For the text-containing cell, return its midpoint in (x, y) coordinate format. 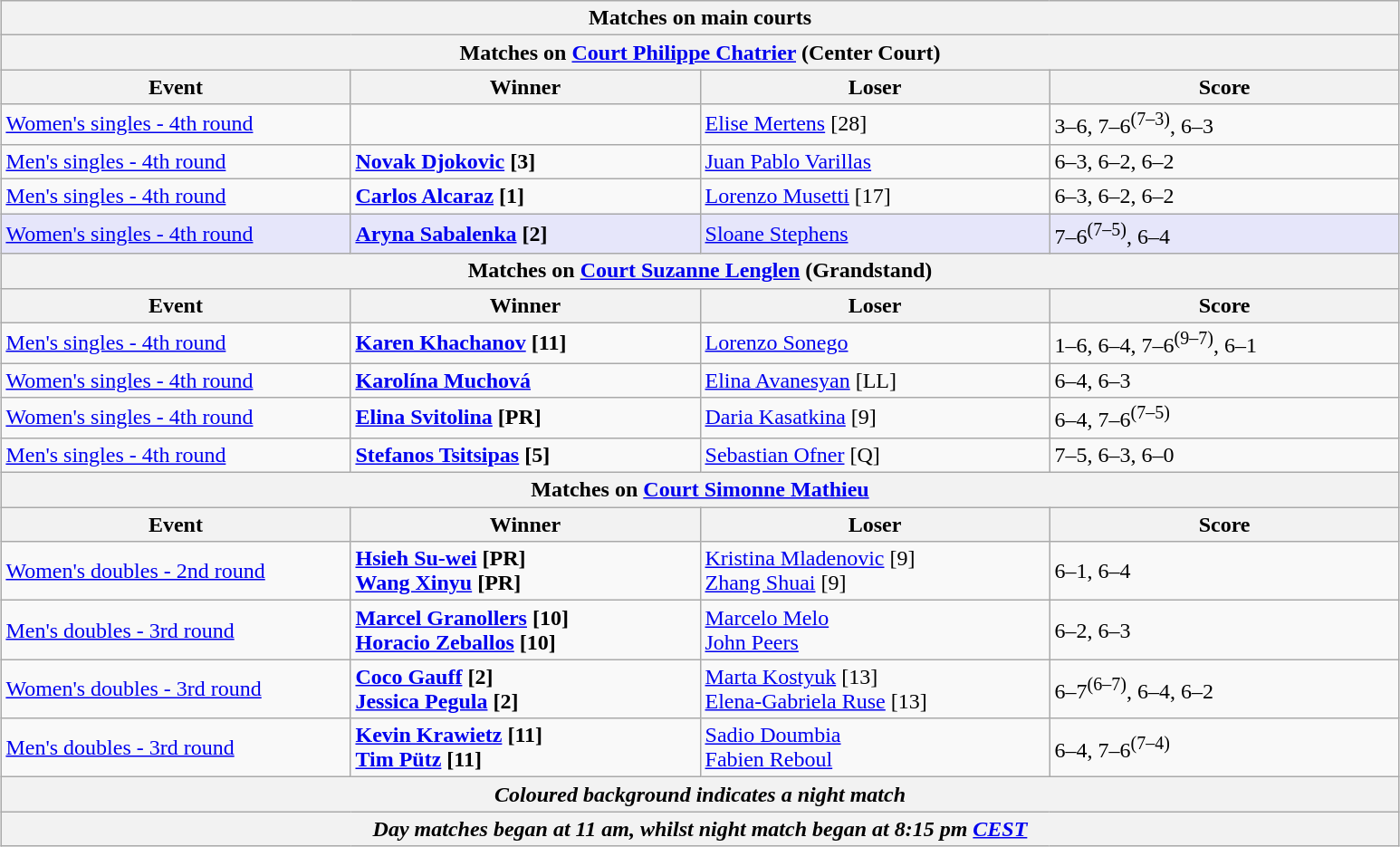
Carlos Alcaraz [1] (525, 197)
Sloane Stephens (875, 234)
Matches on Court Philippe Chatrier (Center Court) (700, 53)
6–2, 6–3 (1224, 630)
Juan Pablo Varillas (875, 161)
6–4, 7–6(7–4) (1224, 748)
Aryna Sabalenka [2] (525, 234)
6–1, 6–4 (1224, 571)
Hsieh Su-wei [PR] Wang Xinyu [PR] (525, 571)
Matches on main courts (700, 18)
Day matches began at 11 am, whilst night match began at 8:15 pm CEST (700, 829)
Karen Khachanov [11] (525, 342)
Lorenzo Sonego (875, 342)
Karolína Muchová (525, 380)
Matches on Court Simonne Mathieu (700, 490)
6–4, 6–3 (1224, 380)
6–7(6–7), 6–4, 6–2 (1224, 688)
7–5, 6–3, 6–0 (1224, 455)
Elina Svitolina [PR] (525, 419)
1–6, 6–4, 7–6(9–7), 6–1 (1224, 342)
Marcel Granollers [10] Horacio Zeballos [10] (525, 630)
3–6, 7–6(7–3), 6–3 (1224, 125)
Sebastian Ofner [Q] (875, 455)
Matches on Court Suzanne Lenglen (Grandstand) (700, 271)
Elina Avanesyan [LL] (875, 380)
Kevin Krawietz [11] Tim Pütz [11] (525, 748)
Novak Djokovic [3] (525, 161)
Stefanos Tsitsipas [5] (525, 455)
6–4, 7–6(7–5) (1224, 419)
7–6(7–5), 6–4 (1224, 234)
Lorenzo Musetti [17] (875, 197)
Coloured background indicates a night match (700, 794)
Daria Kasatkina [9] (875, 419)
Marta Kostyuk [13] Elena-Gabriela Ruse [13] (875, 688)
Kristina Mladenovic [9] Zhang Shuai [9] (875, 571)
Coco Gauff [2] Jessica Pegula [2] (525, 688)
Elise Mertens [28] (875, 125)
Women's doubles - 2nd round (176, 571)
Sadio Doumbia Fabien Reboul (875, 748)
Marcelo Melo John Peers (875, 630)
Women's doubles - 3rd round (176, 688)
